From the cell containing the given text, extract its center point as (x, y) coordinate. 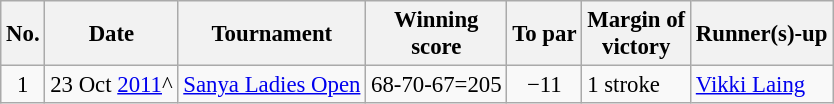
To par (544, 34)
Vikki Laing (762, 85)
Winningscore (436, 34)
23 Oct 2011^ (112, 85)
Runner(s)-up (762, 34)
1 stroke (636, 85)
Margin ofvictory (636, 34)
−11 (544, 85)
Tournament (272, 34)
1 (23, 85)
Sanya Ladies Open (272, 85)
No. (23, 34)
Date (112, 34)
68-70-67=205 (436, 85)
